Extract the [X, Y] coordinate from the center of the cell holding the provided text.  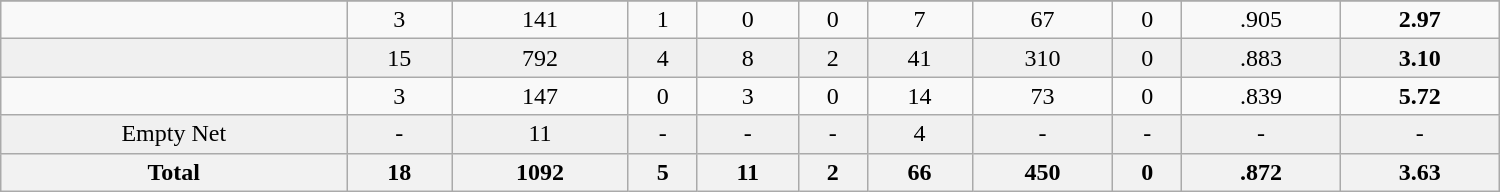
141 [540, 20]
310 [1042, 58]
5.72 [1420, 96]
8 [748, 58]
67 [1042, 20]
18 [400, 172]
73 [1042, 96]
66 [920, 172]
Empty Net [174, 134]
.905 [1262, 20]
.883 [1262, 58]
5 [662, 172]
.839 [1262, 96]
41 [920, 58]
1 [662, 20]
3.63 [1420, 172]
3.10 [1420, 58]
Total [174, 172]
2.97 [1420, 20]
450 [1042, 172]
1092 [540, 172]
.872 [1262, 172]
15 [400, 58]
7 [920, 20]
14 [920, 96]
147 [540, 96]
792 [540, 58]
